Pinpoint the cell where the given text exists, returning its (X, Y) midpoint coordinate. 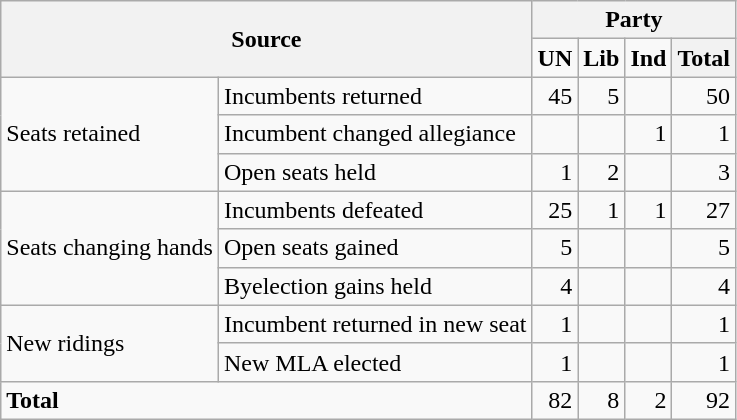
50 (704, 96)
Seats retained (110, 134)
Ind (648, 58)
Open seats held (375, 172)
Incumbent changed allegiance (375, 134)
Byelection gains held (375, 286)
8 (602, 400)
Open seats gained (375, 248)
Incumbents returned (375, 96)
Incumbents defeated (375, 210)
92 (704, 400)
New MLA elected (375, 362)
27 (704, 210)
Seats changing hands (110, 248)
UN (555, 58)
Lib (602, 58)
Source (266, 39)
New ridings (110, 343)
Party (634, 20)
3 (704, 172)
Incumbent returned in new seat (375, 324)
45 (555, 96)
25 (555, 210)
82 (555, 400)
